Provide the [x, y] coordinate of the cell's center where the given text is located.  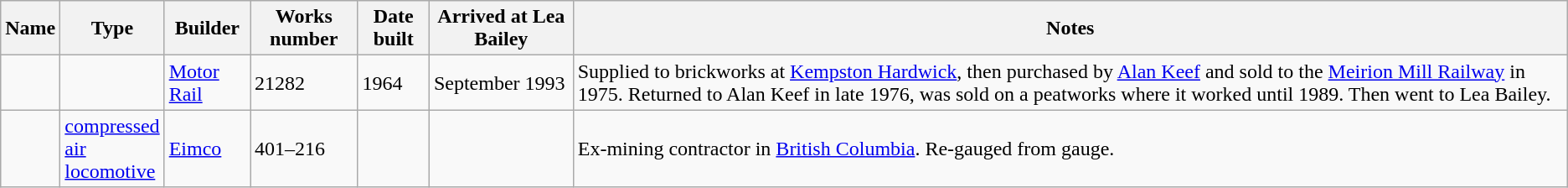
September 1993 [501, 82]
Name [30, 29]
Works number [304, 29]
Builder [207, 29]
401–216 [304, 149]
1964 [394, 82]
Date built [394, 29]
Eimco [207, 149]
21282 [304, 82]
compressed air locomotive [112, 149]
Ex-mining contractor in British Columbia. Re-gauged from gauge. [1070, 149]
Motor Rail [207, 82]
Arrived at Lea Bailey [501, 29]
Type [112, 29]
Notes [1070, 29]
